Find where the given text appears and provide that cell's center as [X, Y] coordinate. 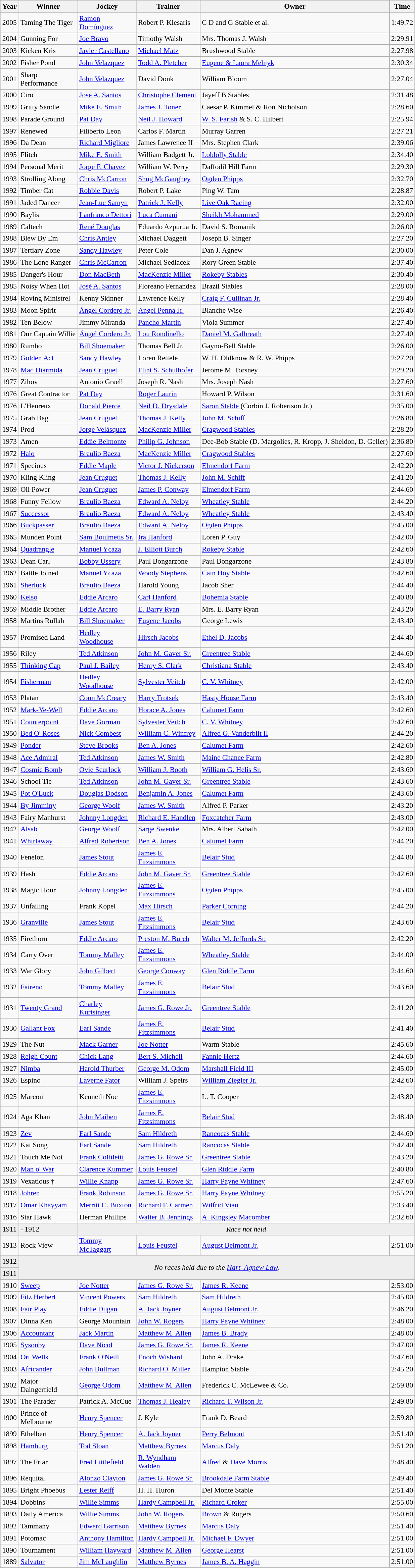
1964 [9, 550]
David S. Romanik [295, 227]
Gritty Sandie [48, 107]
Lou Rondinello [168, 334]
Whirlaway [48, 841]
Alonzo Clayton [107, 1478]
Caesar P. Kimmel & Ron Nicholson [295, 107]
Kelso [48, 597]
John Maiben [107, 1117]
1981 [9, 334]
Thomas Bell Jr. [168, 346]
1950 [9, 734]
Mrs. Stephen Clark [295, 143]
1990 [9, 215]
Horace A. Jones [168, 710]
Prod [48, 430]
1896 [9, 1478]
Loren Rettele [168, 358]
Sherluck [48, 585]
Man o' War [48, 1169]
2:42.40 [402, 1145]
Great Contractor [48, 394]
William Ziegler Jr. [295, 1081]
Alfred & Dave Morris [295, 1462]
Mac Diarmida [48, 370]
1974 [9, 430]
Grab Bag [48, 418]
Sam Boulmetis Sr. [107, 537]
Eddie Belmonte [107, 442]
William Bloom [295, 79]
Carry Over [48, 955]
1902 [9, 1386]
2000 [9, 95]
Requital [48, 1478]
2:32.70 [402, 179]
2:26.40 [402, 310]
Jaded Dancer [48, 203]
Mack Garner [107, 1045]
1913 [9, 1245]
Flint S. Schulhofer [168, 370]
Lester Reiff [107, 1491]
Strolling Along [48, 179]
1961 [9, 585]
1995 [9, 155]
Robert P. Lake [168, 191]
2:44.80 [402, 857]
Parker Corning [295, 906]
Loren P. Guy [295, 537]
1968 [9, 502]
1967 [9, 514]
Unfailing [48, 906]
1955 [9, 666]
Enoch Wishard [168, 1357]
James Lawrence II [168, 143]
Frank Coltiletti [107, 1157]
2:27.98 [402, 51]
Murray Garren [295, 131]
1937 [9, 906]
Eddie Maple [107, 466]
1893 [9, 1514]
C D and G Stable et al. [295, 23]
Christiana Stable [295, 666]
Michael Sedlacek [168, 263]
1926 [9, 1081]
Hamburg [48, 1446]
William G. Helis Sr. [295, 770]
1970 [9, 478]
Douglas Dodson [107, 794]
Loblolly Stable [295, 155]
Specious [48, 466]
2:31.60 [402, 394]
1984 [9, 299]
Africander [48, 1369]
2:28.40 [402, 299]
Fairy Manhurst [48, 818]
Frank Robinson [107, 1193]
Potomac [48, 1538]
1924 [9, 1117]
The Parader [48, 1402]
Fisher Pond [48, 63]
Ace Admiral [48, 758]
Munden Point [48, 537]
1935 [9, 939]
Vexatious † [48, 1181]
1916 [9, 1217]
1941 [9, 841]
1983 [9, 310]
Mrs. Thomas J. Walsh [295, 39]
Michael Daggett [168, 239]
Buckpasser [48, 525]
Caltech [48, 227]
1960 [9, 597]
Angel Penna Jr. [168, 310]
Dave Nicol [107, 1345]
1963 [9, 561]
1923 [9, 1134]
1997 [9, 131]
Timothy Walsh [168, 39]
James P. Conway [168, 490]
Sweep [48, 1286]
Dave Gorman [107, 722]
Thinking Cap [48, 666]
Marconi [48, 1097]
Year [9, 6]
Laverne Fator [107, 1081]
Firethorn [48, 939]
L'Heureux [48, 406]
1977 [9, 382]
Battle Joined [48, 573]
Kicken Kris [48, 51]
Del Monte Stable [295, 1491]
1898 [9, 1446]
Funny Fellow [48, 502]
Harold Thurber [107, 1068]
Joseph R. Nash [168, 382]
Gayno-Bell Stable [295, 346]
1980 [9, 346]
Floreano Fernandez [168, 286]
John Gilbert [107, 971]
2:45.20 [402, 1369]
Ethel D. Jacobs [295, 637]
1943 [9, 818]
No races held due to the Hart–Agnew Law. [217, 1267]
Walter B. Jennings [168, 1217]
2:28.20 [402, 430]
1927 [9, 1068]
Timber Cat [48, 191]
2:25.94 [402, 119]
Patrick J. Kelly [168, 203]
1993 [9, 179]
Magic Hour [48, 890]
Bert S. Michell [168, 1057]
2:35.00 [402, 406]
1:49.72 [402, 23]
Charley Kurtsinger [107, 1008]
George Lewis [295, 621]
Quadrangle [48, 550]
Luca Cumani [168, 215]
2:42.80 [402, 758]
Sarge Swenke [168, 829]
Sharp Performance [48, 79]
The Nut [48, 1045]
Our Captain Willie [48, 334]
1969 [9, 490]
1909 [9, 1297]
Maine Chance Farm [295, 758]
1942 [9, 829]
Jim McLaughlin [107, 1562]
René Douglas [107, 227]
Willie Knapp [107, 1181]
Viola Summer [295, 322]
Lawrence Kelly [168, 299]
Sysonby [48, 1345]
2003 [9, 51]
1994 [9, 167]
Woody Stephens [168, 573]
Frank Kopel [107, 906]
L. T. Cooper [295, 1097]
1934 [9, 955]
Hash [48, 874]
War Glory [48, 971]
Accountant [48, 1333]
1966 [9, 525]
1891 [9, 1538]
1932 [9, 988]
W. S. Farish & S. C. Hilbert [295, 119]
Time [402, 6]
Kenny Skinner [107, 299]
Blew By Em [48, 239]
Tommy McTaggart [107, 1245]
Rumbo [48, 346]
George Odom [107, 1386]
Jockey [107, 6]
Alfred P. Parker [295, 805]
Ponder [48, 746]
Philip G. Johnson [168, 442]
Rokeby Stables [295, 274]
2:36.80 [402, 442]
Live Oak Racing [295, 203]
R. Wyndham Walden [168, 1462]
1978 [9, 370]
Kenneth Noe [107, 1097]
1917 [9, 1205]
1947 [9, 770]
Bohemia Stable [295, 597]
1972 [9, 454]
2:29.91 [402, 39]
- 1912 [48, 1229]
Brown & Rogers [295, 1514]
Fannie Hertz [295, 1057]
Noisy When Hot [48, 286]
1991 [9, 203]
George Hearst [295, 1550]
2:30.00 [402, 251]
1973 [9, 442]
Richard Croker [295, 1502]
Neil J. Howard [168, 119]
Lanfranco Dettori [107, 215]
Da Dean [48, 143]
Pot O'Luck [48, 794]
Twenty Grand [48, 1008]
Jorge Velásquez [107, 430]
Peter Cole [168, 251]
Dobbins [48, 1502]
Alfred G. Vanderbilt II [295, 734]
1894 [9, 1502]
Walter M. Jeffords Sr. [295, 939]
Ort Wells [48, 1357]
Harry Trotsek [168, 698]
Joseph B. Singer [295, 239]
2:43.00 [402, 818]
Dan J. Agnew [295, 251]
Craig F. Cullinan Jr. [295, 299]
Mark-Ye-Well [48, 710]
Espino [48, 1081]
James B. A. Haggin [295, 1562]
2:37.40 [402, 263]
Aga Khan [48, 1117]
1905 [9, 1345]
1944 [9, 805]
Touch Me Not [48, 1157]
Jack Martin [107, 1333]
1910 [9, 1286]
William W. Perry [168, 167]
2:49.80 [402, 1402]
1889 [9, 1562]
Nick Combest [107, 734]
Patrick A. McCue [107, 1402]
Todd A. Pletcher [168, 63]
Amen [48, 442]
1954 [9, 682]
Jayeff B Stables [295, 95]
H. H. Huron [168, 1491]
William Badgett Jr. [168, 155]
Conn McCreary [107, 698]
Roger Laurin [168, 394]
1959 [9, 609]
Fair Play [48, 1309]
Jorge F. Chavez [107, 167]
2:29.00 [402, 215]
Successor [48, 514]
1946 [9, 782]
1921 [9, 1157]
Joe Bravo [107, 39]
1965 [9, 537]
1951 [9, 722]
Alsab [48, 829]
2:39.06 [402, 143]
William Hayward [107, 1550]
Benjamin A. Jones [168, 794]
Donald Pierce [107, 406]
Cosmic Bomb [48, 770]
Dean Carl [48, 561]
Alfred Robertson [107, 841]
1900 [9, 1418]
Gunning For [48, 39]
Taming The Tiger [48, 23]
1918 [9, 1193]
Henry S. Clark [168, 666]
2005 [9, 23]
Tournament [48, 1550]
Jerome M. Torsney [295, 370]
1922 [9, 1145]
Hampton Stable [295, 1369]
Kling Kling [48, 478]
Clarence Kummer [107, 1169]
1958 [9, 621]
1992 [9, 191]
Sheikh Mohammed [295, 215]
Dinna Ken [48, 1321]
Oil Power [48, 490]
2:50.60 [402, 1514]
Vincent Powers [107, 1297]
1899 [9, 1434]
Mrs. Joseph Nash [295, 382]
2:29.20 [402, 370]
Steve Brooks [107, 746]
Tod Sloan [107, 1446]
1945 [9, 794]
Salvator [48, 1562]
Pancho Martin [168, 322]
James J. Toner [168, 107]
1892 [9, 1526]
2:55.20 [402, 1193]
Don MacBeth [107, 274]
Hasty House Farm [295, 698]
1948 [9, 758]
George Conway [168, 971]
1936 [9, 923]
Golden Act [48, 358]
George M. Odom [168, 1068]
Tertiary Zone [48, 251]
1952 [9, 710]
Ira Hanford [168, 537]
Rory Green Stable [295, 263]
Johren [48, 1193]
2:44.00 [402, 955]
Fitz Herbert [48, 1297]
1989 [9, 227]
Perry Belmont [295, 1434]
Martins Rullah [48, 621]
Personal Merit [48, 167]
2:30.40 [402, 274]
2:32.60 [402, 1217]
Marshall Field III [295, 1068]
Brazil Stables [295, 286]
School Tie [48, 782]
Riley [48, 654]
Wilfrid Viau [295, 1205]
1962 [9, 573]
J. Kyle [168, 1418]
Fred Littlefield [107, 1462]
Eduardo Azpurua Jr. [168, 227]
Reigh Count [48, 1057]
2:31.48 [402, 95]
Ping W. Tam [295, 191]
Harold Young [168, 585]
1957 [9, 637]
Mrs. E. Barry Ryan [295, 609]
Victor J. Nickerson [168, 466]
Roving Ministrel [48, 299]
Zihov [48, 382]
Merritt C. Buxton [107, 1205]
2004 [9, 39]
Owner [295, 6]
Frank O'Neill [107, 1357]
Gallant Fox [48, 1029]
1901 [9, 1402]
1895 [9, 1491]
Carl Hanford [168, 597]
1890 [9, 1550]
Daily America [48, 1514]
Robbie Davis [107, 191]
Ten Below [48, 322]
1999 [9, 107]
Saron Stable (Corbin J. Robertson Jr.) [295, 406]
Bobby Ussery [107, 561]
Race not held [246, 1229]
1971 [9, 466]
1998 [9, 119]
Richard F. Carmen [168, 1205]
1938 [9, 890]
1904 [9, 1357]
George Mountain [107, 1321]
Herman Phillips [107, 1217]
Granville [48, 923]
2:28.60 [402, 107]
2:28.00 [402, 286]
Foxcatcher Farm [295, 818]
Star Hawk [48, 1217]
Brushwood Stable [295, 51]
2:46.20 [402, 1309]
Thomas J. Healey [168, 1402]
Baylis [48, 215]
Filiberto Leon [107, 131]
2:28.87 [402, 191]
2:51.20 [402, 1446]
2:32.00 [402, 203]
Dee-Bob Stable (D. Margolies, R. Kropp, J. Sheldon, D. Geller) [295, 442]
Major Daingerfield [48, 1386]
1929 [9, 1045]
2:30.34 [402, 63]
Eddie Dugan [107, 1309]
1908 [9, 1309]
Frank D. Beard [295, 1418]
Jean-Luc Samyn [107, 203]
Carlos F. Martin [168, 131]
Frederick C. McLewee & Co. [295, 1386]
1930 [9, 1029]
Ramon Domínguez [107, 23]
Howard P. Wilson [295, 394]
2:49.40 [402, 1478]
2:27.21 [402, 131]
Chick Lang [107, 1057]
Rock View [48, 1245]
David Donk [168, 79]
1996 [9, 143]
Middle Brother [48, 609]
2001 [9, 79]
1912 [9, 1262]
The Lone Ranger [48, 263]
Jacob Sher [295, 585]
Omar Khayyam [48, 1205]
J. Elliott Burch [168, 550]
Danger's Hour [48, 274]
Prince of Melbourne [48, 1418]
Max Hirsch [168, 906]
Kai Song [48, 1145]
Mrs. Albert Sabath [295, 829]
1940 [9, 857]
2:55.00 [402, 1502]
1903 [9, 1369]
Michael Matz [168, 51]
1975 [9, 418]
2:27.04 [402, 79]
1988 [9, 239]
Christophe Clement [168, 95]
1906 [9, 1333]
2:45.60 [402, 1045]
William C. Winfrey [168, 734]
John Bullman [107, 1369]
Counterpoint [48, 722]
Fenelon [48, 857]
Jimmy Miranda [107, 322]
Daniel M. Galbreath [295, 334]
2:53.00 [402, 1286]
William J. Booth [168, 770]
1907 [9, 1321]
2:33.40 [402, 1205]
W. H. Oldknow & R. W. Phipps [295, 358]
Zev [48, 1134]
2:29.30 [402, 167]
Bed O' Roses [48, 734]
Blanche Wise [295, 310]
1979 [9, 358]
Bright Phoebus [48, 1491]
Anthony Hamilton [107, 1538]
Winner [48, 6]
Flitch [48, 155]
Neil D. Drysdale [168, 406]
1897 [9, 1462]
Michael F. Dwyer [295, 1538]
Paul J. Bailey [107, 666]
1982 [9, 322]
Robert P. Klesaris [168, 23]
2:47.00 [402, 1345]
Richard Migliore [107, 143]
Nimba [48, 1068]
2002 [9, 63]
2:34.40 [402, 155]
Eugene Jacobs [168, 621]
E. Barry Ryan [168, 609]
Cain Hoy Stable [295, 573]
Moon Spirit [48, 310]
Rokeby Stable [295, 550]
Shug McGaughey [168, 179]
Richard T. Wilson Jr. [295, 1402]
Platan [48, 698]
Renewed [48, 131]
James G. Rowe Jr. [168, 1008]
John A. Drake [295, 1357]
Ciro [48, 95]
Tammany [48, 1526]
1949 [9, 746]
Hirsch Jacobs [168, 637]
Daffodil Hill Farm [295, 167]
1920 [9, 1169]
1939 [9, 874]
A. Kingsley Macomber [295, 1217]
Trainer [168, 6]
Faireno [48, 988]
Warm Stable [295, 1045]
By Jimminy [48, 805]
Richard O. Miller [168, 1369]
1986 [9, 263]
Richard E. Handlen [168, 818]
Parade Ground [48, 119]
Eugene & Laura Melnyk [295, 63]
Ethelbert [48, 1434]
Javier Castellano [107, 51]
1919 [9, 1181]
Ovie Scurlock [107, 770]
1933 [9, 971]
William J. Speirs [168, 1081]
2:41.40 [402, 1029]
Brookdale Farm Stable [295, 1478]
James B. Brady [295, 1333]
Promised Land [48, 637]
Antonio Graell [107, 382]
2:26.80 [402, 418]
1956 [9, 654]
The Friar [48, 1462]
1953 [9, 698]
1925 [9, 1097]
1987 [9, 251]
Halo [48, 454]
Chris Antley [107, 239]
1931 [9, 1008]
1928 [9, 1057]
Fisherman [48, 682]
Edward Garrison [107, 1526]
Preston M. Burch [168, 939]
